Return the [x, y] coordinate for the center point of the cell that contains the specified text.  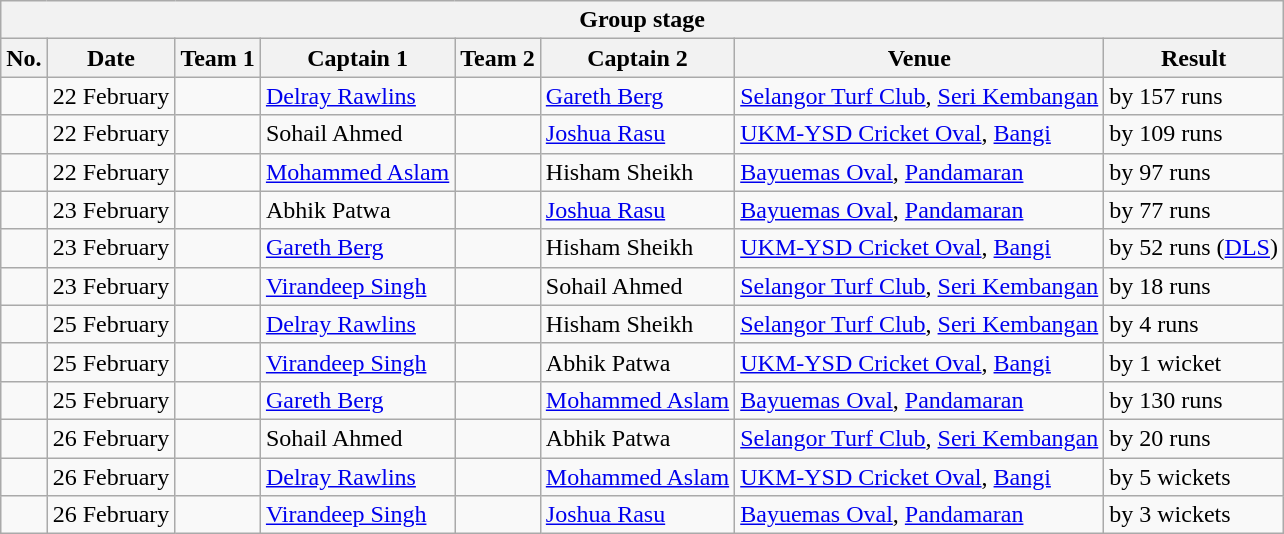
No. [24, 58]
Captain 1 [357, 58]
by 77 runs [1194, 210]
Captain 2 [637, 58]
by 3 wickets [1194, 515]
by 130 runs [1194, 400]
Date [111, 58]
by 4 runs [1194, 324]
by 109 runs [1194, 134]
by 18 runs [1194, 286]
by 97 runs [1194, 172]
Team 2 [498, 58]
by 157 runs [1194, 96]
by 5 wickets [1194, 477]
Venue [920, 58]
by 1 wicket [1194, 362]
Team 1 [218, 58]
by 52 runs (DLS) [1194, 248]
Group stage [642, 20]
Result [1194, 58]
by 20 runs [1194, 438]
